Extract the (X, Y) coordinate from the center of the cell holding the provided text.  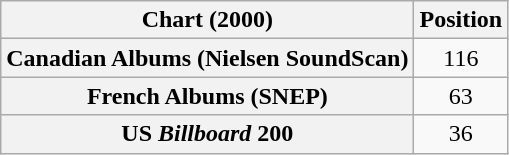
French Albums (SNEP) (208, 96)
US Billboard 200 (208, 134)
63 (461, 96)
Position (461, 20)
36 (461, 134)
Chart (2000) (208, 20)
116 (461, 58)
Canadian Albums (Nielsen SoundScan) (208, 58)
